Extract the (x, y) coordinate from the center of the cell holding the provided text.  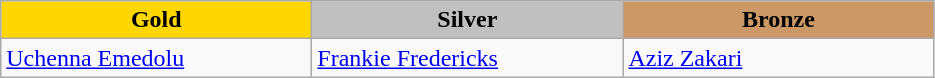
Silver (468, 20)
Aziz Zakari (778, 58)
Uchenna Emedolu (156, 58)
Frankie Fredericks (468, 58)
Gold (156, 20)
Bronze (778, 20)
